Search for the cell housing the specified text and yield its (X, Y) center coordinate. 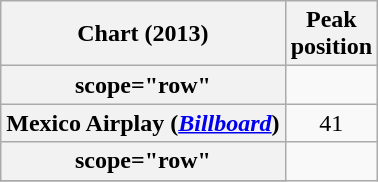
41 (331, 123)
Chart (2013) (143, 34)
Peakposition (331, 34)
Mexico Airplay (Billboard) (143, 123)
